Capture the cell that displays the provided text and extract its [X, Y] central coordinate. 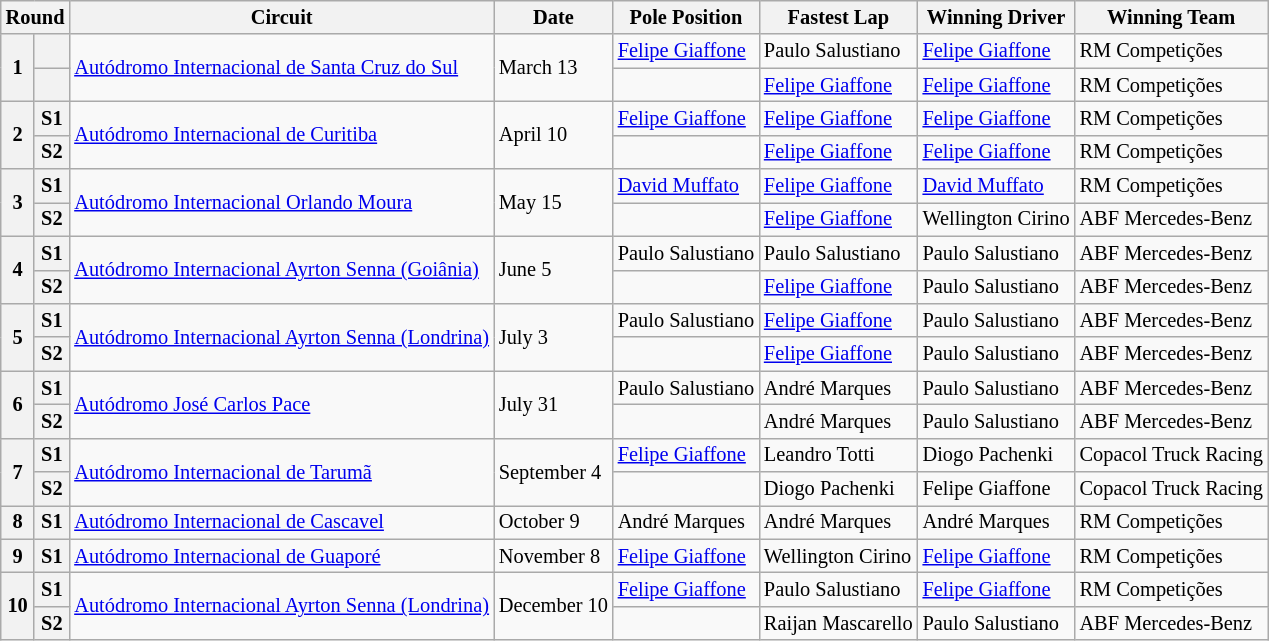
8 [18, 522]
Circuit [282, 17]
March 13 [554, 68]
Autódromo Internacional de Santa Cruz do Sul [282, 68]
Autódromo Internacional de Cascavel [282, 522]
Autódromo Internacional de Guaporé [282, 556]
December 10 [554, 606]
April 10 [554, 134]
Pole Position [686, 17]
Winning Team [1172, 17]
2 [18, 134]
Winning Driver [996, 17]
Autódromo José Carlos Pace [282, 404]
July 31 [554, 404]
4 [18, 270]
Autódromo Internacional Orlando Moura [282, 202]
6 [18, 404]
Fastest Lap [838, 17]
Round [36, 17]
July 3 [554, 336]
3 [18, 202]
5 [18, 336]
7 [18, 472]
Raijan Mascarello [838, 623]
10 [18, 606]
May 15 [554, 202]
Leandro Totti [838, 455]
Autódromo Internacional de Tarumã [282, 472]
Autódromo Internacional Ayrton Senna (Goiânia) [282, 270]
September 4 [554, 472]
Autódromo Internacional de Curitiba [282, 134]
October 9 [554, 522]
1 [18, 68]
November 8 [554, 556]
June 5 [554, 270]
Date [554, 17]
9 [18, 556]
